Output the [x, y] coordinate of the center of the cell containing the given text.  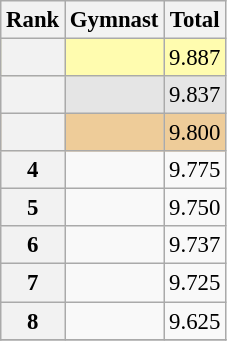
Gymnast [114, 20]
5 [33, 208]
9.750 [195, 208]
Total [195, 20]
9.737 [195, 245]
9.775 [195, 170]
9.887 [195, 58]
6 [33, 245]
9.800 [195, 133]
4 [33, 170]
8 [33, 321]
9.725 [195, 283]
7 [33, 283]
Rank [33, 20]
9.625 [195, 321]
9.837 [195, 95]
